Search for the cell housing the specified text and yield its [X, Y] center coordinate. 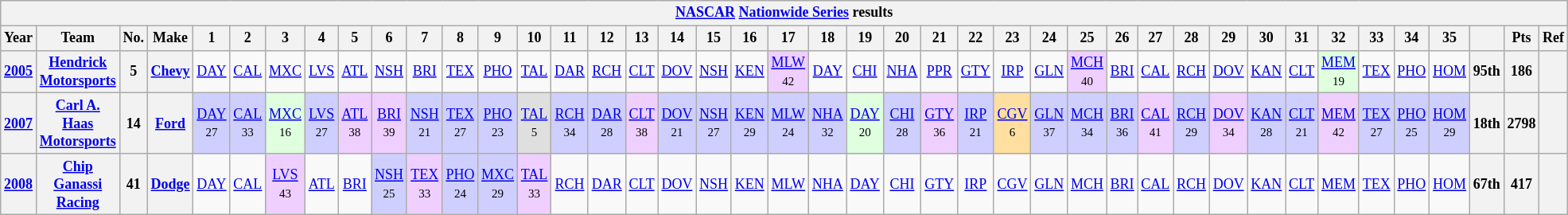
MCH [1087, 184]
6 [390, 38]
KAN28 [1266, 123]
LVS27 [321, 123]
Hendrick Motorsports [78, 72]
67th [1486, 184]
28 [1192, 38]
TAL33 [534, 184]
2007 [19, 123]
Ref [1554, 38]
24 [1049, 38]
GLN37 [1049, 123]
NHA32 [827, 123]
DAY20 [865, 123]
MXC16 [286, 123]
33 [1376, 38]
8 [460, 38]
PHO23 [498, 123]
TEX33 [425, 184]
23 [1012, 38]
Dodge [170, 184]
CAL33 [248, 123]
29 [1228, 38]
RCH29 [1192, 123]
4 [321, 38]
PPR [940, 72]
417 [1521, 184]
18 [827, 38]
TAL [534, 72]
MCH34 [1087, 123]
RCH34 [570, 123]
25 [1087, 38]
Make [170, 38]
27 [1155, 38]
20 [902, 38]
11 [570, 38]
MXC [286, 72]
Year [19, 38]
MLW42 [788, 72]
CGV6 [1012, 123]
35 [1449, 38]
CGV [1012, 184]
MEM42 [1339, 123]
CAL41 [1155, 123]
ATL38 [355, 123]
30 [1266, 38]
Chevy [170, 72]
Team [78, 38]
2008 [19, 184]
32 [1339, 38]
15 [714, 38]
2 [248, 38]
95th [1486, 72]
LVS [321, 72]
16 [749, 38]
22 [975, 38]
18th [1486, 123]
10 [534, 38]
13 [641, 38]
BRI39 [390, 123]
NSH25 [390, 184]
NSH27 [714, 123]
No. [134, 38]
MEM [1339, 184]
DAY27 [212, 123]
7 [425, 38]
Carl A. Haas Motorsports [78, 123]
41 [134, 184]
CHI28 [902, 123]
MLW24 [788, 123]
DOV34 [1228, 123]
TAL5 [534, 123]
GTY36 [940, 123]
12 [606, 38]
Pts [1521, 38]
Chip Ganassi Racing [78, 184]
MCH40 [1087, 72]
DOV21 [677, 123]
17 [788, 38]
26 [1122, 38]
NSH21 [425, 123]
MXC29 [498, 184]
MLW [788, 184]
3 [286, 38]
CLT21 [1301, 123]
9 [498, 38]
CLT38 [641, 123]
1 [212, 38]
2005 [19, 72]
Ford [170, 123]
21 [940, 38]
19 [865, 38]
BRI36 [1122, 123]
PHO25 [1411, 123]
LVS43 [286, 184]
31 [1301, 38]
IRP21 [975, 123]
HOM29 [1449, 123]
MEM19 [1339, 72]
DAR28 [606, 123]
NASCAR Nationwide Series results [784, 13]
186 [1521, 72]
PHO24 [460, 184]
34 [1411, 38]
KEN29 [749, 123]
2798 [1521, 123]
